Pinpoint the cell where the given text exists, returning its (X, Y) midpoint coordinate. 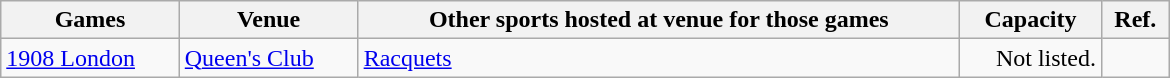
Venue (268, 20)
Racquets (658, 58)
Not listed. (1031, 58)
Queen's Club (268, 58)
Ref. (1135, 20)
Capacity (1031, 20)
Games (90, 20)
Other sports hosted at venue for those games (658, 20)
1908 London (90, 58)
